Return (x, y) of the center of cell containing provided text 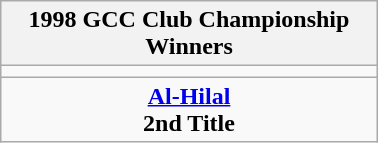
1998 GCC Club Championship Winners (189, 34)
Al-Hilal2nd Title (189, 110)
